Search for the cell housing the specified text and yield its [x, y] center coordinate. 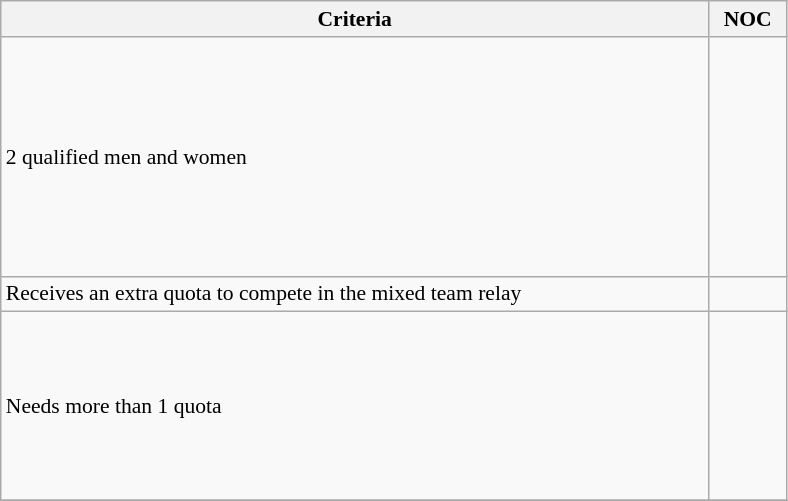
2 qualified men and women [355, 157]
Needs more than 1 quota [355, 406]
NOC [747, 19]
Criteria [355, 19]
Receives an extra quota to compete in the mixed team relay [355, 294]
